Provide the (X, Y) coordinate of the cell's center where the given text is located.  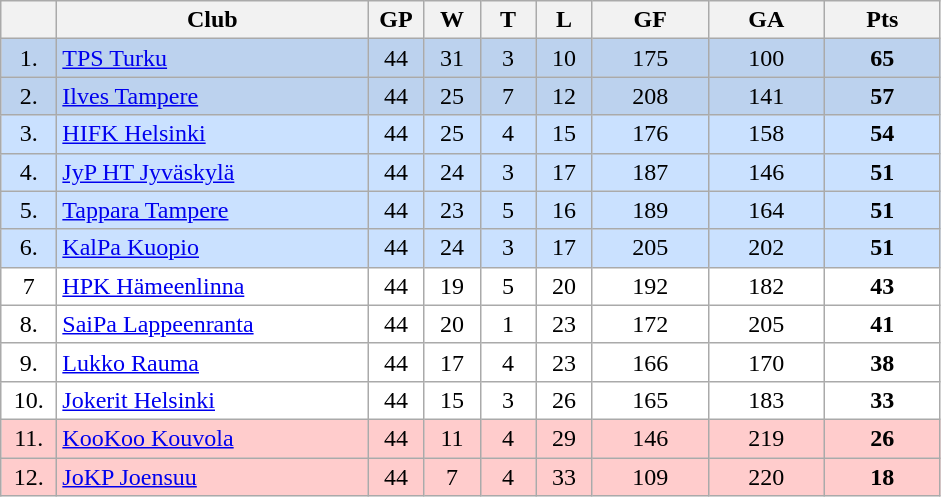
165 (650, 400)
3. (29, 134)
141 (766, 96)
38 (882, 362)
158 (766, 134)
182 (766, 286)
192 (650, 286)
109 (650, 477)
31 (452, 58)
202 (766, 248)
41 (882, 324)
4. (29, 172)
Pts (882, 20)
JoKP Joensuu (212, 477)
HIFK Helsinki (212, 134)
2. (29, 96)
L (564, 20)
175 (650, 58)
220 (766, 477)
W (452, 20)
100 (766, 58)
5. (29, 210)
HPK Hämeenlinna (212, 286)
GP (396, 20)
219 (766, 438)
Jokerit Helsinki (212, 400)
43 (882, 286)
208 (650, 96)
183 (766, 400)
187 (650, 172)
65 (882, 58)
19 (452, 286)
10 (564, 58)
1 (508, 324)
JyP HT Jyväskylä (212, 172)
12 (564, 96)
11. (29, 438)
8. (29, 324)
164 (766, 210)
10. (29, 400)
189 (650, 210)
Lukko Rauma (212, 362)
GF (650, 20)
KooKoo Kouvola (212, 438)
KalPa Kuopio (212, 248)
SaiPa Lappeenranta (212, 324)
12. (29, 477)
11 (452, 438)
57 (882, 96)
1. (29, 58)
9. (29, 362)
T (508, 20)
TPS Turku (212, 58)
170 (766, 362)
176 (650, 134)
18 (882, 477)
6. (29, 248)
Tappara Tampere (212, 210)
29 (564, 438)
166 (650, 362)
GA (766, 20)
Ilves Tampere (212, 96)
16 (564, 210)
54 (882, 134)
172 (650, 324)
Club (212, 20)
